Pinpoint the cell where the given text exists, returning its (X, Y) midpoint coordinate. 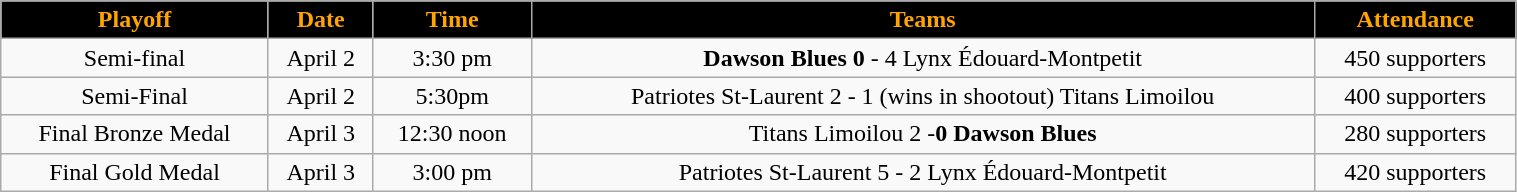
Dawson Blues 0 - 4 Lynx Édouard-Montpetit (922, 58)
Teams (922, 20)
Semi-final (134, 58)
450 supporters (1415, 58)
Semi-Final (134, 96)
400 supporters (1415, 96)
Patriotes St-Laurent 5 - 2 Lynx Édouard-Montpetit (922, 172)
Final Gold Medal (134, 172)
Playoff (134, 20)
12:30 noon (452, 134)
3:30 pm (452, 58)
Date (320, 20)
Patriotes St-Laurent 2 - 1 (wins in shootout) Titans Limoilou (922, 96)
Attendance (1415, 20)
Time (452, 20)
Final Bronze Medal (134, 134)
280 supporters (1415, 134)
Titans Limoilou 2 -0 Dawson Blues (922, 134)
420 supporters (1415, 172)
5:30pm (452, 96)
3:00 pm (452, 172)
